Provide the [x, y] coordinate of the cell's center where the given text is located.  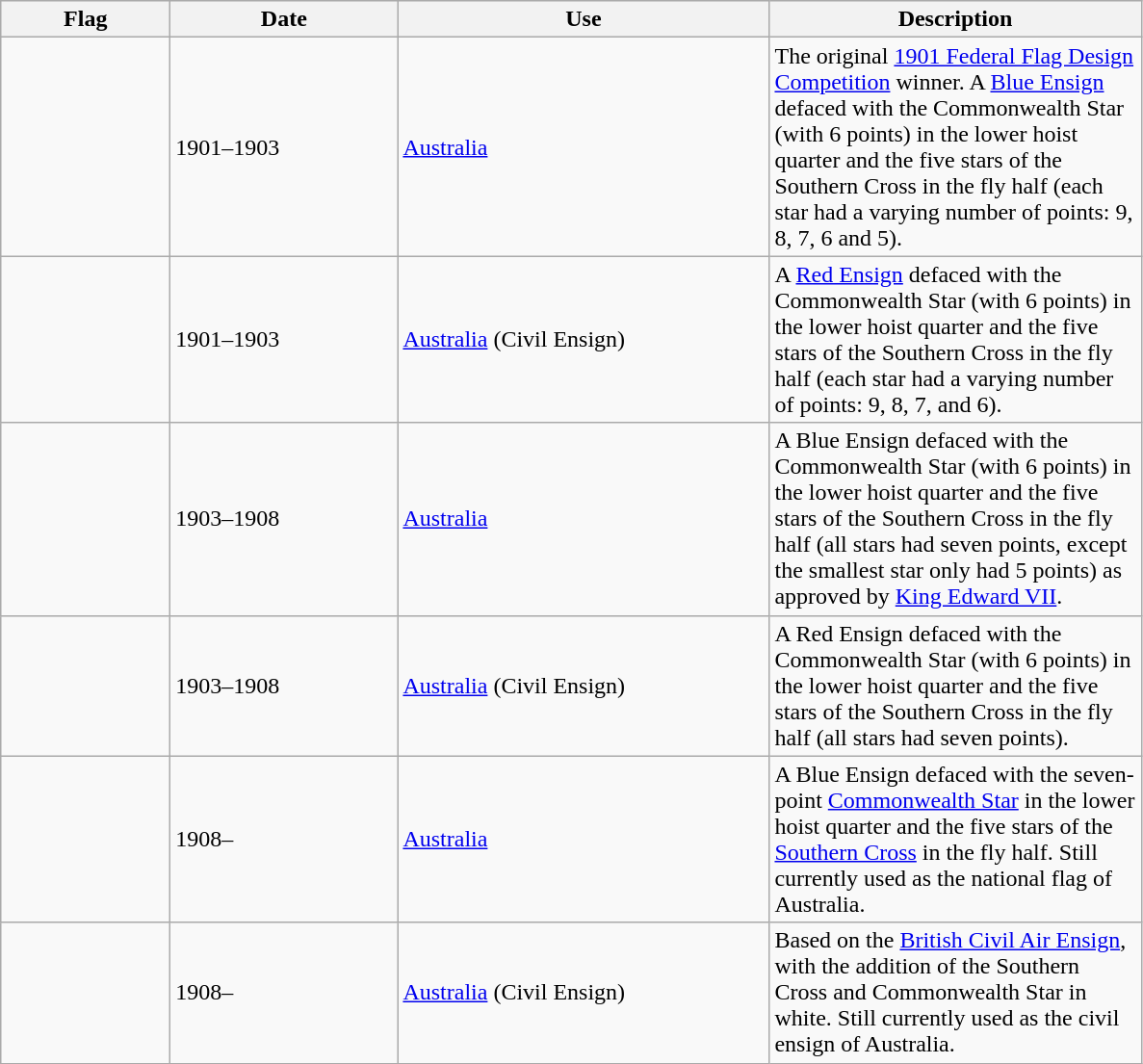
Use [584, 19]
Date [284, 19]
Flag [86, 19]
Description [955, 19]
